Extract the [x, y] coordinate from the center of the cell holding the provided text.  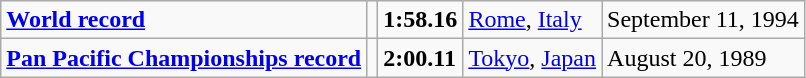
Pan Pacific Championships record [184, 58]
1:58.16 [420, 20]
Tokyo, Japan [532, 58]
Rome, Italy [532, 20]
August 20, 1989 [704, 58]
World record [184, 20]
September 11, 1994 [704, 20]
2:00.11 [420, 58]
